Extract the [X, Y] coordinate from the center of the cell holding the provided text.  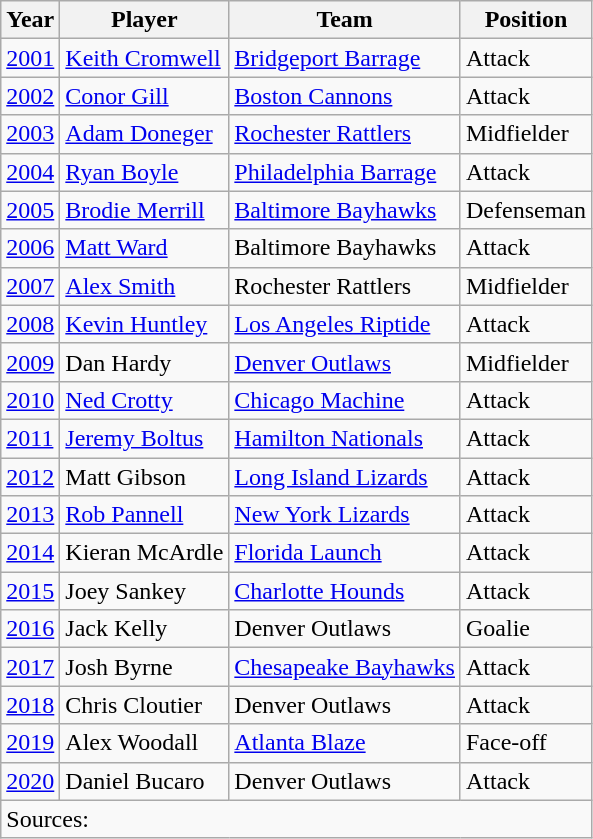
2003 [30, 134]
Defenseman [526, 210]
Hamilton Nationals [345, 438]
2011 [30, 438]
Year [30, 20]
Alex Woodall [144, 743]
Bridgeport Barrage [345, 58]
2005 [30, 210]
2006 [30, 248]
Joey Sankey [144, 591]
Rob Pannell [144, 515]
Charlotte Hounds [345, 591]
2016 [30, 629]
Josh Byrne [144, 667]
Dan Hardy [144, 362]
2001 [30, 58]
Player [144, 20]
Matt Ward [144, 248]
2014 [30, 553]
Atlanta Blaze [345, 743]
Chris Cloutier [144, 705]
Face-off [526, 743]
Boston Cannons [345, 96]
2018 [30, 705]
Ryan Boyle [144, 172]
Team [345, 20]
Long Island Lizards [345, 477]
Kevin Huntley [144, 324]
2007 [30, 286]
2019 [30, 743]
Ned Crotty [144, 400]
New York Lizards [345, 515]
Brodie Merrill [144, 210]
Chesapeake Bayhawks [345, 667]
2009 [30, 362]
2002 [30, 96]
2008 [30, 324]
Conor Gill [144, 96]
Kieran McArdle [144, 553]
Goalie [526, 629]
Adam Doneger [144, 134]
Keith Cromwell [144, 58]
Sources: [296, 819]
Position [526, 20]
2020 [30, 781]
2015 [30, 591]
Florida Launch [345, 553]
2012 [30, 477]
Los Angeles Riptide [345, 324]
Alex Smith [144, 286]
Matt Gibson [144, 477]
2013 [30, 515]
Daniel Bucaro [144, 781]
Chicago Machine [345, 400]
2017 [30, 667]
Philadelphia Barrage [345, 172]
Jeremy Boltus [144, 438]
2004 [30, 172]
2010 [30, 400]
Jack Kelly [144, 629]
